Detect which cell encompasses the target text, then output its (X, Y) center coordinate. 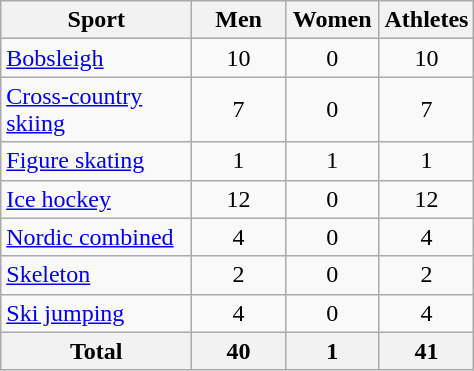
Women (332, 20)
Nordic combined (96, 237)
41 (426, 351)
Ski jumping (96, 313)
Skeleton (96, 275)
Athletes (426, 20)
Ice hockey (96, 199)
Sport (96, 20)
Total (96, 351)
Bobsleigh (96, 58)
Men (239, 20)
40 (239, 351)
Cross-country skiing (96, 110)
Figure skating (96, 161)
